Return the (x, y) coordinate for the center point of the cell that contains the specified text.  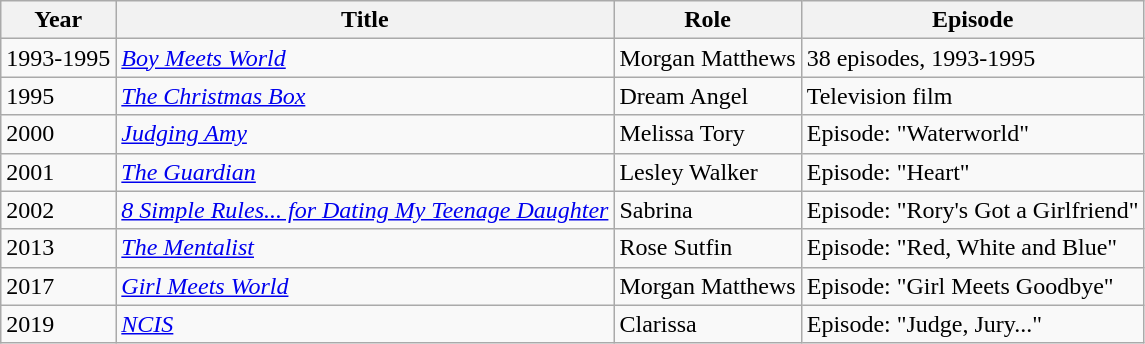
Episode (972, 20)
2019 (58, 324)
Episode: "Judge, Jury..." (972, 324)
Role (708, 20)
8 Simple Rules... for Dating My Teenage Daughter (365, 210)
Judging Amy (365, 134)
The Mentalist (365, 248)
Episode: "Waterworld" (972, 134)
Television film (972, 96)
38 episodes, 1993-1995 (972, 58)
2017 (58, 286)
Episode: "Red, White and Blue" (972, 248)
Episode: "Girl Meets Goodbye" (972, 286)
NCIS (365, 324)
Melissa Tory (708, 134)
Dream Angel (708, 96)
Year (58, 20)
2013 (58, 248)
2000 (58, 134)
2001 (58, 172)
The Christmas Box (365, 96)
Girl Meets World (365, 286)
1995 (58, 96)
The Guardian (365, 172)
Rose Sutfin (708, 248)
2002 (58, 210)
Sabrina (708, 210)
Boy Meets World (365, 58)
Episode: "Rory's Got a Girlfriend" (972, 210)
Episode: "Heart" (972, 172)
1993-1995 (58, 58)
Clarissa (708, 324)
Lesley Walker (708, 172)
Title (365, 20)
